Return the [x, y] coordinate for the center point of the cell that contains the specified text.  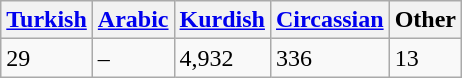
Circassian [330, 20]
336 [330, 58]
Kurdish [222, 20]
Turkish [47, 20]
Other [425, 20]
13 [425, 58]
29 [47, 58]
4,932 [222, 58]
– [133, 58]
Arabic [133, 20]
